Determine the [X, Y] coordinate at the center of the cell enclosing the given text.  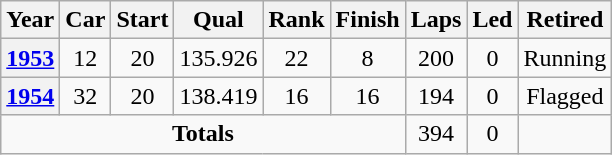
1954 [30, 96]
394 [436, 134]
32 [86, 96]
200 [436, 58]
Finish [368, 20]
Running [565, 58]
Laps [436, 20]
Start [142, 20]
Car [86, 20]
Flagged [565, 96]
8 [368, 58]
Totals [203, 134]
Retired [565, 20]
Year [30, 20]
135.926 [218, 58]
22 [296, 58]
Qual [218, 20]
138.419 [218, 96]
Rank [296, 20]
Led [492, 20]
1953 [30, 58]
12 [86, 58]
194 [436, 96]
